From the cell containing the given text, extract its center point as (x, y) coordinate. 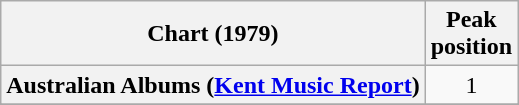
1 (471, 85)
Chart (1979) (213, 34)
Australian Albums (Kent Music Report) (213, 85)
Peakposition (471, 34)
